For the text-containing cell, return its midpoint in (x, y) coordinate format. 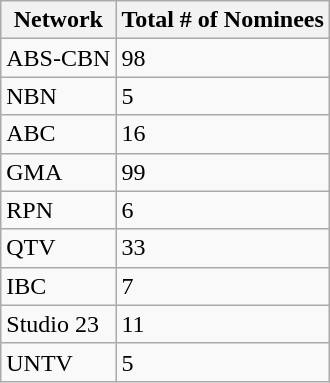
UNTV (58, 362)
QTV (58, 248)
RPN (58, 210)
7 (223, 286)
Network (58, 20)
GMA (58, 172)
33 (223, 248)
98 (223, 58)
16 (223, 134)
Total # of Nominees (223, 20)
IBC (58, 286)
ABS-CBN (58, 58)
99 (223, 172)
6 (223, 210)
ABC (58, 134)
11 (223, 324)
NBN (58, 96)
Studio 23 (58, 324)
